From the cell containing the given text, extract its center point as [x, y] coordinate. 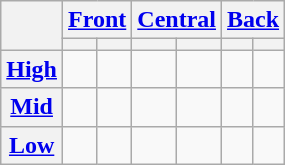
Front [98, 20]
Back [254, 20]
Central [177, 20]
Mid [32, 107]
High [32, 69]
Low [32, 145]
